Find where the given text appears and provide that cell's center as [x, y] coordinate. 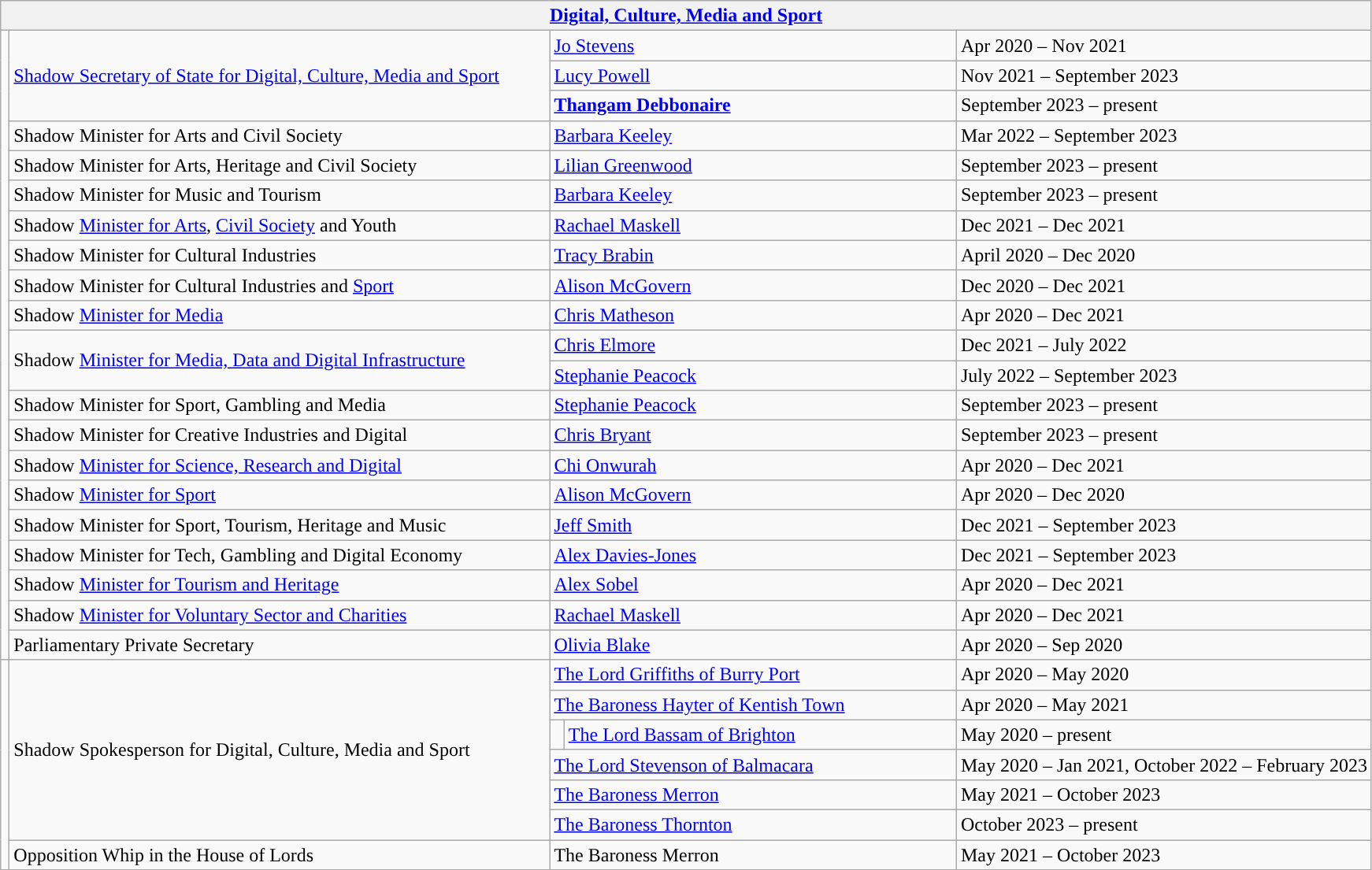
Dec 2020 – Dec 2021 [1164, 285]
Digital, Culture, Media and Sport [687, 16]
Shadow Minister for Arts, Civil Society and Youth [280, 225]
Shadow Minister for Music and Tourism [280, 195]
Mar 2022 – September 2023 [1164, 135]
Shadow Secretary of State for Digital, Culture, Media and Sport [280, 76]
Shadow Minister for Sport [280, 495]
Shadow Minister for Voluntary Sector and Charities [280, 615]
May 2020 – Jan 2021, October 2022 – February 2023 [1164, 764]
Shadow Minister for Cultural Industries and Sport [280, 285]
The Baroness Thornton [753, 824]
Tracy Brabin [753, 255]
May 2020 – present [1164, 735]
Shadow Minister for Media [280, 315]
Shadow Minister for Science, Research and Digital [280, 465]
Apr 2020 – May 2021 [1164, 705]
Shadow Minister for Arts, Heritage and Civil Society [280, 165]
Shadow Minister for Sport, Gambling and Media [280, 405]
Apr 2020 – Dec 2020 [1164, 495]
Jo Stevens [753, 46]
The Baroness Hayter of Kentish Town [753, 705]
Opposition Whip in the House of Lords [280, 854]
Chris Matheson [753, 315]
Shadow Minister for Creative Industries and Digital [280, 435]
Lilian Greenwood [753, 165]
The Lord Bassam of Brighton [760, 735]
Shadow Minister for Sport, Tourism, Heritage and Music [280, 525]
April 2020 – Dec 2020 [1164, 255]
The Lord Griffiths of Burry Port [753, 675]
Alex Davies-Jones [753, 555]
Parliamentary Private Secretary [280, 645]
The Lord Stevenson of Balmacara [753, 764]
Shadow Minister for Tourism and Heritage [280, 585]
Shadow Minister for Arts and Civil Society [280, 135]
Thangam Debbonaire [753, 106]
Apr 2020 – Nov 2021 [1164, 46]
July 2022 – September 2023 [1164, 376]
Shadow Minister for Cultural Industries [280, 255]
Lucy Powell [753, 76]
Alex Sobel [753, 585]
Chi Onwurah [753, 465]
Dec 2021 – July 2022 [1164, 345]
Chris Bryant [753, 435]
Chris Elmore [753, 345]
Shadow Spokesperson for Digital, Culture, Media and Sport [280, 750]
Shadow Minister for Tech, Gambling and Digital Economy [280, 555]
Jeff Smith [753, 525]
Apr 2020 – May 2020 [1164, 675]
October 2023 – present [1164, 824]
Apr 2020 – Sep 2020 [1164, 645]
Olivia Blake [753, 645]
Shadow Minister for Media, Data and Digital Infrastructure [280, 360]
Nov 2021 – September 2023 [1164, 76]
Dec 2021 – Dec 2021 [1164, 225]
